Return [x, y] of the center of cell containing provided text 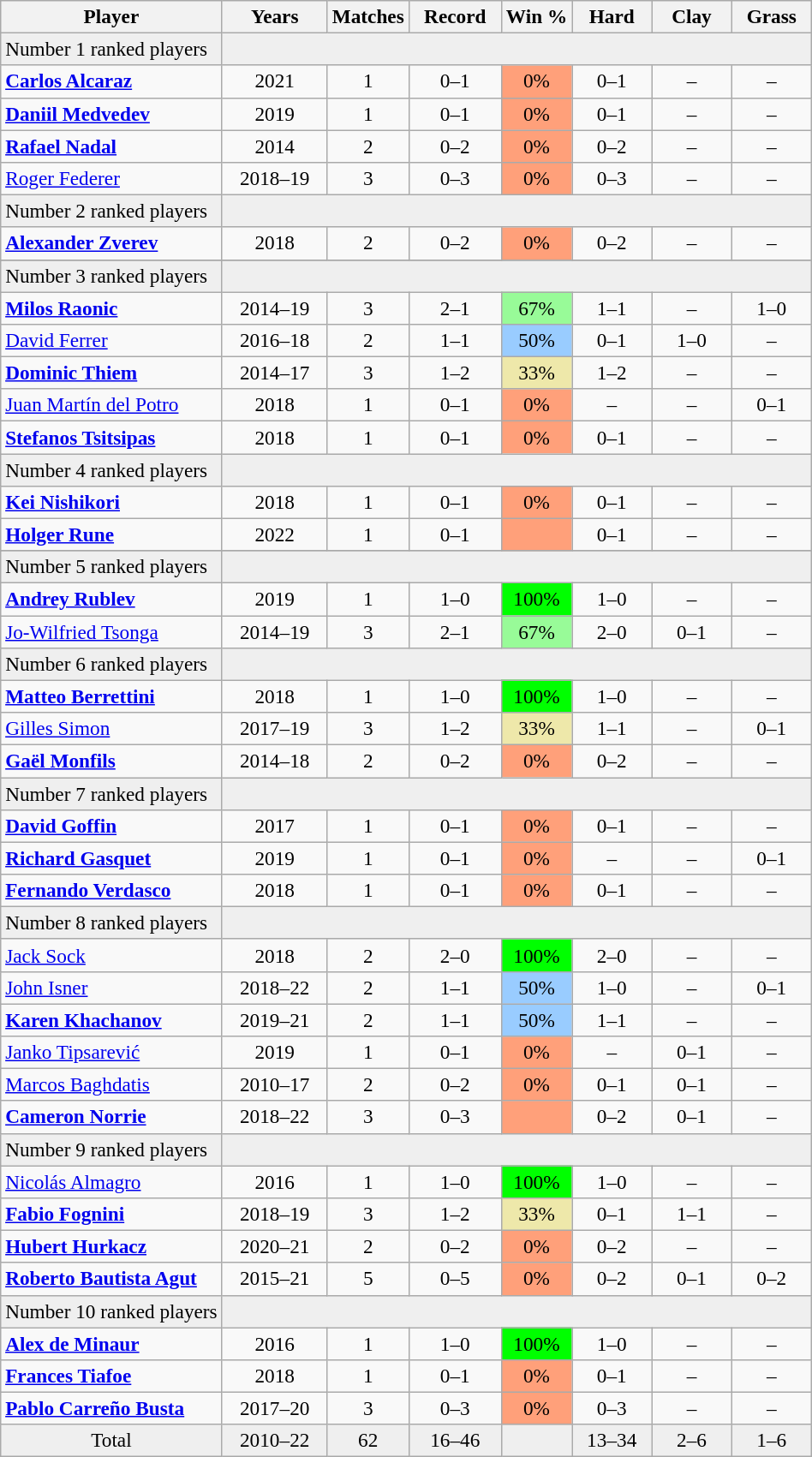
Number 5 ranked players [111, 567]
Nicolás Almagro [111, 1181]
5 [368, 1279]
16–46 [455, 1441]
Karen Khachanov [111, 1019]
John Isner [111, 988]
Roberto Bautista Agut [111, 1279]
David Goffin [111, 826]
62 [368, 1441]
Alex de Minaur [111, 1343]
Hubert Hurkacz [111, 1246]
Dominic Thiem [111, 373]
2014–17 [274, 373]
13–34 [612, 1441]
Number 6 ranked players [111, 664]
Alexander Zverev [111, 243]
Marcos Baghdatis [111, 1084]
0–5 [455, 1279]
Number 1 ranked players [111, 49]
2017–20 [274, 1408]
2021 [274, 81]
2016–18 [274, 340]
Hard [612, 16]
2017–19 [274, 728]
2019–21 [274, 1019]
Number 8 ranked players [111, 923]
2017 [274, 826]
Number 9 ranked players [111, 1149]
Player [111, 16]
Number 4 ranked players [111, 469]
Frances Tiafoe [111, 1376]
Holger Rune [111, 534]
Rafael Nadal [111, 146]
Fabio Fognini [111, 1214]
Richard Gasquet [111, 858]
Jo-Wilfried Tsonga [111, 631]
Record [455, 16]
1–6 [771, 1441]
Grass [771, 16]
Number 2 ranked players [111, 211]
Kei Nishikori [111, 502]
Number 3 ranked players [111, 276]
Stefanos Tsitsipas [111, 437]
Jack Sock [111, 955]
Matteo Berrettini [111, 696]
David Ferrer [111, 340]
Janko Tipsarević [111, 1052]
Carlos Alcaraz [111, 81]
Number 7 ranked players [111, 793]
Clay [692, 16]
Gaël Monfils [111, 761]
2014 [274, 146]
2015–21 [274, 1279]
Number 10 ranked players [111, 1311]
Roger Federer [111, 178]
Daniil Medvedev [111, 114]
Juan Martín del Potro [111, 405]
Years [274, 16]
2–6 [692, 1441]
Gilles Simon [111, 728]
Fernando Verdasco [111, 890]
Pablo Carreño Busta [111, 1408]
Milos Raonic [111, 308]
2022 [274, 534]
Cameron Norrie [111, 1117]
2010–22 [274, 1441]
Matches [368, 16]
2020–21 [274, 1246]
Andrey Rublev [111, 599]
Total [111, 1441]
2010–17 [274, 1084]
2014–18 [274, 761]
Win % [536, 16]
